Output the [x, y] coordinate of the center of the cell containing the given text.  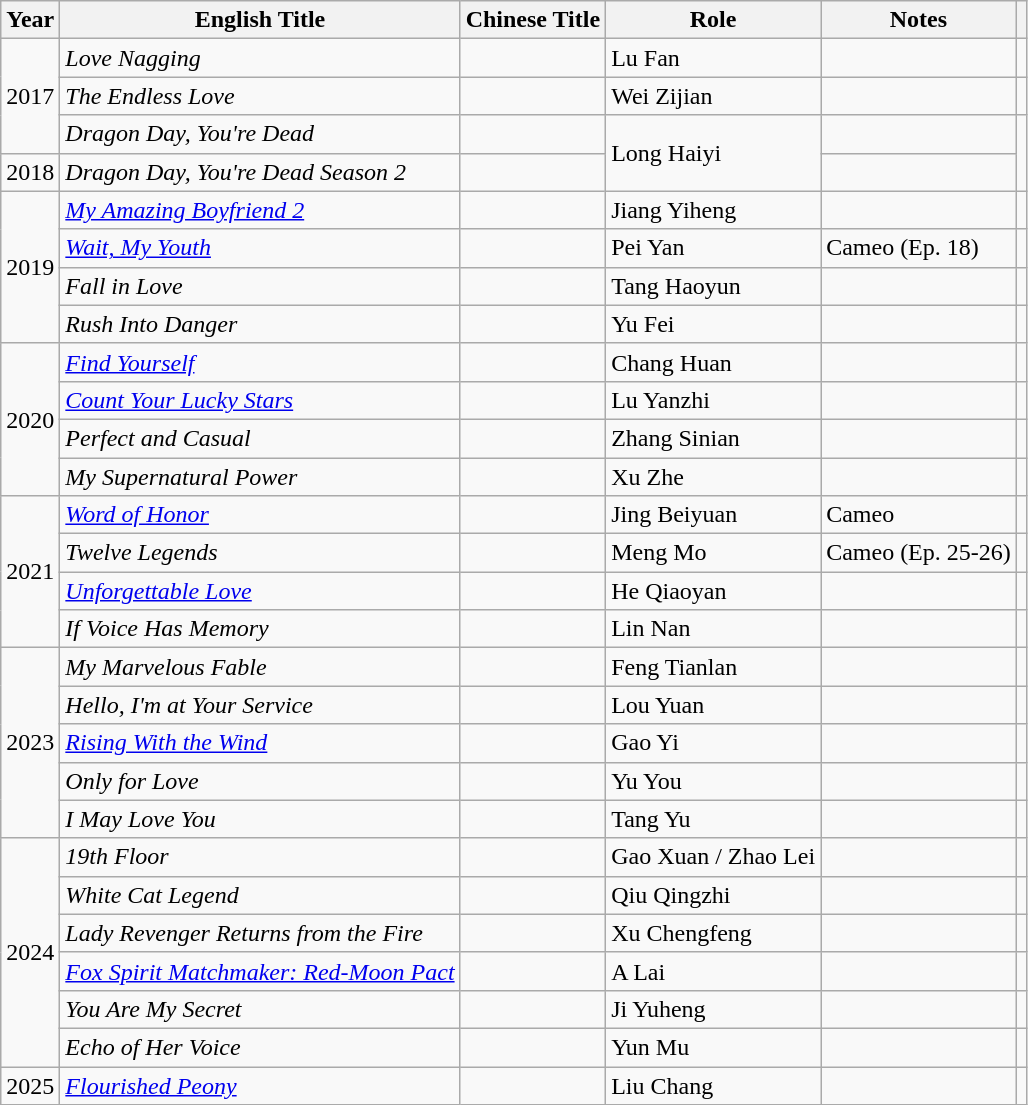
Yun Mu [714, 1047]
Chinese Title [533, 20]
Yu You [714, 781]
Yu Fei [714, 324]
Zhang Sinian [714, 438]
Tang Yu [714, 819]
Pei Yan [714, 248]
Qiu Qingzhi [714, 895]
Lin Nan [714, 629]
Dragon Day, You're Dead Season 2 [260, 172]
Lu Fan [714, 58]
Tang Haoyun [714, 286]
2021 [30, 572]
Fox Spirit Matchmaker: Red-Moon Pact [260, 971]
Hello, I'm at Your Service [260, 705]
A Lai [714, 971]
Wei Zijian [714, 96]
2018 [30, 172]
Unforgettable Love [260, 591]
19th Floor [260, 857]
Year [30, 20]
2024 [30, 952]
Jing Beiyuan [714, 515]
Chang Huan [714, 362]
The Endless Love [260, 96]
Role [714, 20]
White Cat Legend [260, 895]
My Marvelous Fable [260, 667]
English Title [260, 20]
He Qiaoyan [714, 591]
Rush Into Danger [260, 324]
Xu Zhe [714, 477]
Perfect and Casual [260, 438]
Cameo [919, 515]
Lady Revenger Returns from the Fire [260, 933]
My Supernatural Power [260, 477]
Only for Love [260, 781]
Liu Chang [714, 1085]
Long Haiyi [714, 153]
Feng Tianlan [714, 667]
Echo of Her Voice [260, 1047]
Lu Yanzhi [714, 400]
Lou Yuan [714, 705]
Count Your Lucky Stars [260, 400]
Xu Chengfeng [714, 933]
Find Yourself [260, 362]
Flourished Peony [260, 1085]
Jiang Yiheng [714, 210]
2020 [30, 419]
2017 [30, 96]
Meng Mo [714, 553]
Cameo (Ep. 25-26) [919, 553]
Gao Xuan / Zhao Lei [714, 857]
Gao Yi [714, 743]
If Voice Has Memory [260, 629]
Word of Honor [260, 515]
Notes [919, 20]
Fall in Love [260, 286]
Twelve Legends [260, 553]
Ji Yuheng [714, 1009]
Dragon Day, You're Dead [260, 134]
2025 [30, 1085]
My Amazing Boyfriend 2 [260, 210]
Love Nagging [260, 58]
You Are My Secret [260, 1009]
2019 [30, 267]
Cameo (Ep. 18) [919, 248]
I May Love You [260, 819]
Wait, My Youth [260, 248]
Rising With the Wind [260, 743]
2023 [30, 743]
